Capture the cell that displays the provided text and extract its (x, y) central coordinate. 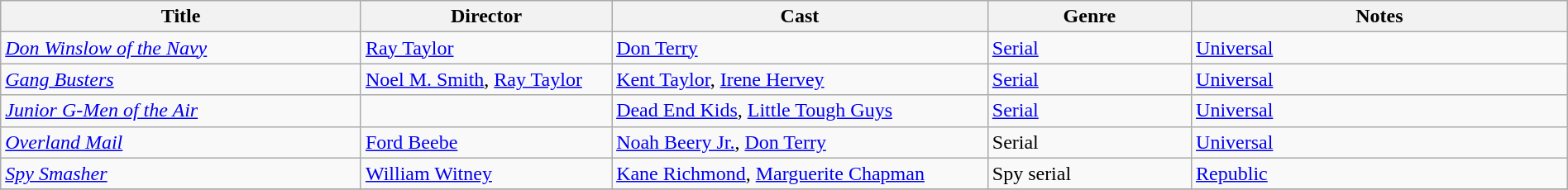
Noah Beery Jr., Don Terry (801, 142)
William Witney (486, 173)
Kent Taylor, Irene Hervey (801, 79)
Genre (1089, 17)
Director (486, 17)
Ray Taylor (486, 48)
Don Winslow of the Navy (181, 48)
Spy Smasher (181, 173)
Spy serial (1089, 173)
Dead End Kids, Little Tough Guys (801, 111)
Notes (1379, 17)
Kane Richmond, Marguerite Chapman (801, 173)
Noel M. Smith, Ray Taylor (486, 79)
Cast (801, 17)
Gang Busters (181, 79)
Title (181, 17)
Ford Beebe (486, 142)
Junior G-Men of the Air (181, 111)
Overland Mail (181, 142)
Don Terry (801, 48)
Republic (1379, 173)
